Pinpoint the cell where the given text exists, returning its (X, Y) midpoint coordinate. 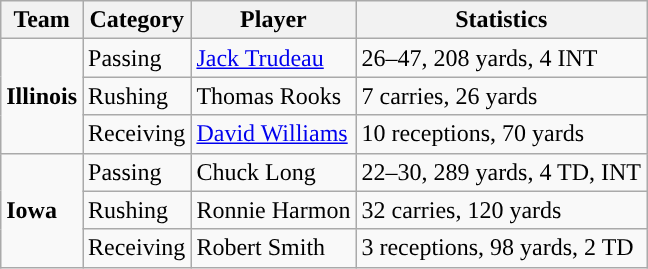
7 carries, 26 yards (502, 96)
Robert Smith (274, 248)
Chuck Long (274, 172)
David Williams (274, 134)
22–30, 289 yards, 4 TD, INT (502, 172)
3 receptions, 98 yards, 2 TD (502, 248)
Illinois (42, 96)
Team (42, 20)
Jack Trudeau (274, 58)
32 carries, 120 yards (502, 210)
Ronnie Harmon (274, 210)
26–47, 208 yards, 4 INT (502, 58)
Statistics (502, 20)
10 receptions, 70 yards (502, 134)
Player (274, 20)
Iowa (42, 210)
Category (137, 20)
Thomas Rooks (274, 96)
